Extract the (X, Y) coordinate from the center of the cell holding the provided text.  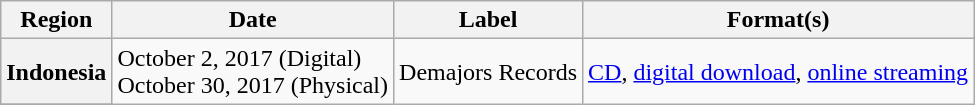
Date (253, 20)
CD, digital download, online streaming (778, 72)
Region (56, 20)
Format(s) (778, 20)
Indonesia (56, 72)
October 2, 2017 (Digital)October 30, 2017 (Physical) (253, 72)
Demajors Records (488, 72)
Label (488, 20)
